Detect which cell encompasses the target text, then output its (x, y) center coordinate. 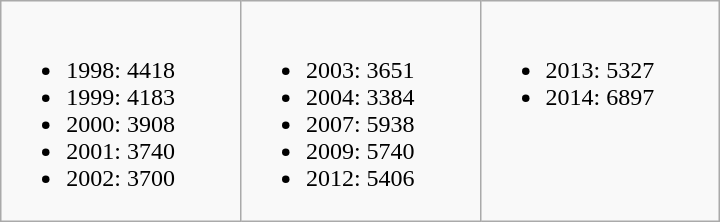
2003: 36512004: 33842007: 59382009: 57402012: 5406 (360, 112)
2013: 53272014: 6897 (600, 112)
1998: 44181999: 41832000: 39082001: 37402002: 3700 (121, 112)
